Search for the cell housing the specified text and yield its [X, Y] center coordinate. 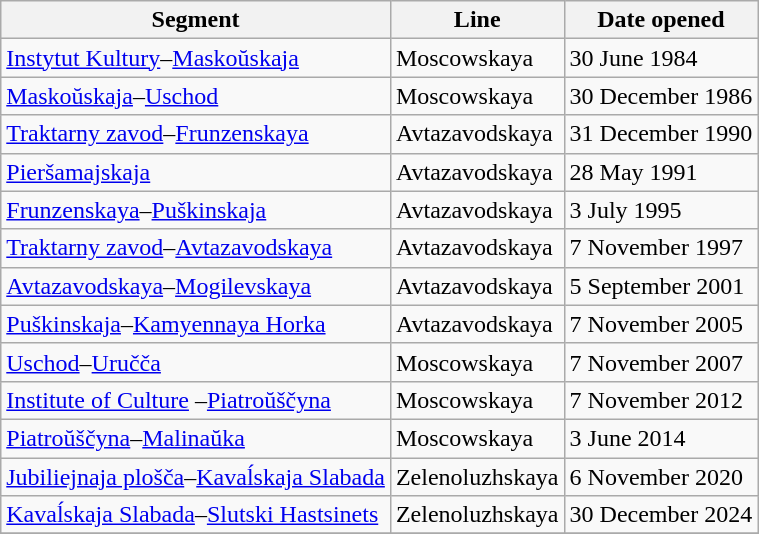
Jubiliejnaja plošča–Kavaĺskaja Slabada [196, 477]
30 December 1986 [661, 96]
Date opened [661, 20]
7 November 2005 [661, 324]
Institute of Culture –Piatroŭščyna [196, 400]
7 November 2007 [661, 362]
31 December 1990 [661, 134]
Kavaĺskaja Slabada–Slutski Hastsinets [196, 515]
Pieršamajskaja [196, 172]
Traktarny zavod–Avtazavodskaya [196, 248]
Avtazavodskaya–Mogilevskaya [196, 286]
Line [477, 20]
Piatroŭščyna–Malinaŭka [196, 438]
3 June 2014 [661, 438]
Moscowskaya [477, 58]
Instytut Kultury–Maskoŭskaja [196, 58]
30 December 2024 [661, 515]
28 May 1991 [661, 172]
Uschod–Uručča [196, 362]
Maskoŭskaja–Uschod [196, 96]
30 June 1984 [661, 58]
7 November 2012 [661, 400]
Frunzenskaya–Puškinskaja [196, 210]
7 November 1997 [661, 248]
5 September 2001 [661, 286]
6 November 2020 [661, 477]
Segment [196, 20]
3 July 1995 [661, 210]
Puškinskaja–Kamyennaya Horka [196, 324]
Traktarny zavod–Frunzenskaya [196, 134]
